Pinpoint the cell where the given text exists, returning its [X, Y] midpoint coordinate. 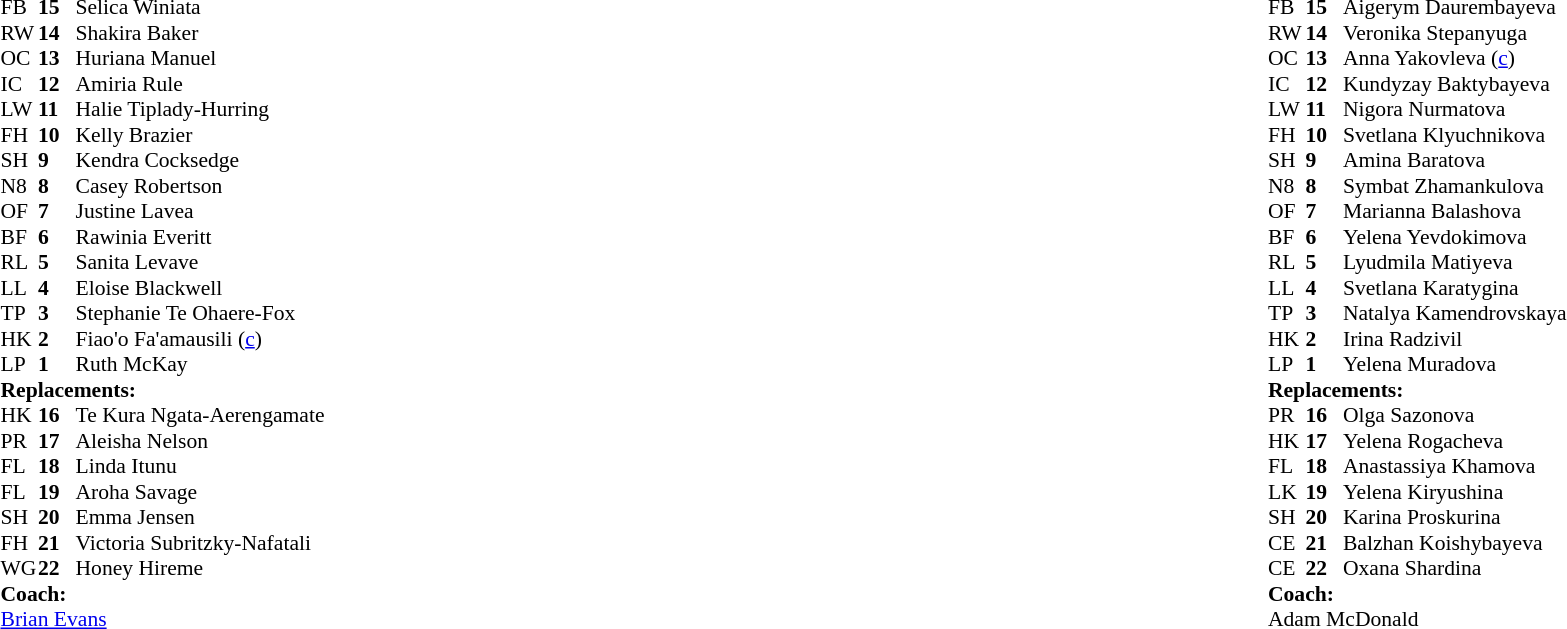
WG [19, 569]
Honey Hireme [200, 569]
Marianna Balashova [1455, 211]
Aleisha Nelson [200, 441]
Eloise Blackwell [200, 288]
Kundyzay Baktybayeva [1455, 84]
LK [1287, 492]
Svetlana Karatygina [1455, 288]
Oxana Shardina [1455, 569]
Yelena Yevdokimova [1455, 237]
Anna Yakovleva (c) [1455, 59]
Olga Sazonova [1455, 415]
Casey Robertson [200, 186]
Justine Lavea [200, 211]
Victoria Subritzky-Nafatali [200, 543]
Natalya Kamendrovskaya [1455, 313]
Svetlana Klyuchnikova [1455, 135]
Amina Baratova [1455, 161]
Aroha Savage [200, 492]
Linda Itunu [200, 467]
Rawinia Everitt [200, 237]
Huriana Manuel [200, 59]
Symbat Zhamankulova [1455, 186]
Sanita Levave [200, 263]
Shakira Baker [200, 33]
Balzhan Koishybayeva [1455, 543]
Anastassiya Khamova [1455, 467]
Halie Tiplady-Hurring [200, 109]
Amiria Rule [200, 84]
Yelena Kiryushina [1455, 492]
Te Kura Ngata-Aerengamate [200, 415]
Irina Radzivil [1455, 339]
Kendra Cocksedge [200, 161]
Stephanie Te Ohaere-Fox [200, 313]
Yelena Muradova [1455, 365]
Veronika Stepanyuga [1455, 33]
Fiao'o Fa'amausili (c) [200, 339]
Emma Jensen [200, 517]
Lyudmila Matiyeva [1455, 263]
Nigora Nurmatova [1455, 109]
Yelena Rogacheva [1455, 441]
Karina Proskurina [1455, 517]
Kelly Brazier [200, 135]
Ruth McKay [200, 365]
